For the text-containing cell, return its midpoint in [X, Y] coordinate format. 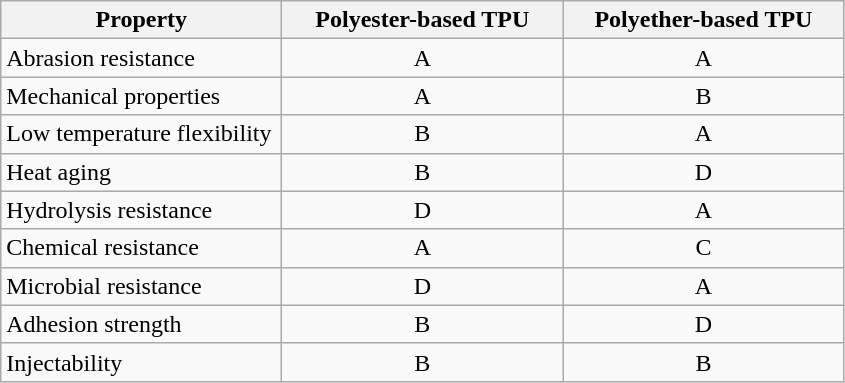
Abrasion resistance [142, 58]
Injectability [142, 362]
Mechanical properties [142, 96]
Property [142, 20]
Hydrolysis resistance [142, 210]
Chemical resistance [142, 248]
Polyether-based TPU [704, 20]
Microbial resistance [142, 286]
Adhesion strength [142, 324]
C [704, 248]
Low temperature flexibility [142, 134]
Polyester-based TPU [422, 20]
Heat aging [142, 172]
